For the text-containing cell, return its midpoint in [x, y] coordinate format. 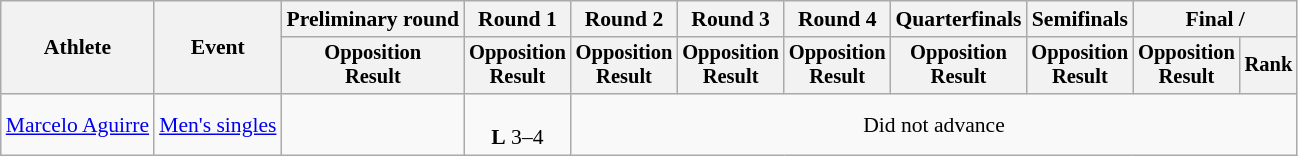
Round 3 [730, 19]
Final / [1215, 19]
Preliminary round [372, 19]
Event [218, 48]
Athlete [78, 48]
Men's singles [218, 124]
Marcelo Aguirre [78, 124]
Round 4 [838, 19]
Did not advance [934, 124]
L 3–4 [518, 124]
Round 1 [518, 19]
Quarterfinals [958, 19]
Semifinals [1080, 19]
Round 2 [624, 19]
Rank [1269, 66]
